Provide the (x, y) coordinate of the cell's center where the given text is located.  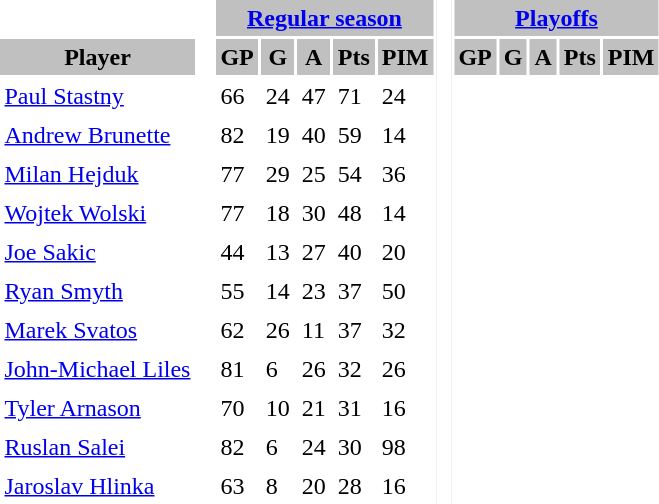
28 (354, 486)
55 (237, 291)
47 (314, 96)
Paul Stastny (98, 96)
21 (314, 408)
Playoffs (556, 18)
Joe Sakic (98, 252)
25 (314, 174)
Wojtek Wolski (98, 213)
23 (314, 291)
Tyler Arnason (98, 408)
59 (354, 135)
54 (354, 174)
19 (278, 135)
63 (237, 486)
62 (237, 330)
Ryan Smyth (98, 291)
71 (354, 96)
50 (405, 291)
70 (237, 408)
Marek Svatos (98, 330)
10 (278, 408)
66 (237, 96)
Player (98, 57)
8 (278, 486)
29 (278, 174)
27 (314, 252)
Ruslan Salei (98, 447)
98 (405, 447)
36 (405, 174)
44 (237, 252)
John-Michael Liles (98, 369)
Milan Hejduk (98, 174)
31 (354, 408)
13 (278, 252)
81 (237, 369)
11 (314, 330)
Andrew Brunette (98, 135)
48 (354, 213)
Regular season (324, 18)
18 (278, 213)
Jaroslav Hlinka (98, 486)
